Capture the cell that displays the provided text and extract its [x, y] central coordinate. 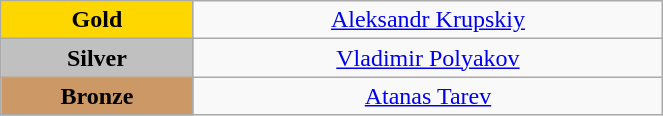
Atanas Tarev [428, 96]
Gold [97, 20]
Silver [97, 58]
Bronze [97, 96]
Vladimir Polyakov [428, 58]
Aleksandr Krupskiy [428, 20]
